Output the [X, Y] coordinate of the center of the cell containing the given text.  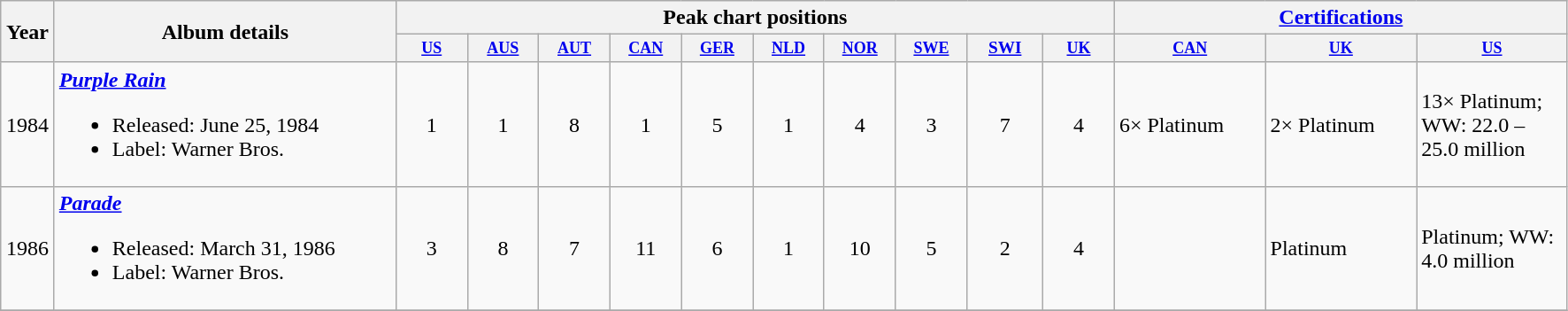
2 [1005, 249]
11 [646, 249]
Certifications [1341, 18]
2× Platinum [1341, 124]
Album details [225, 32]
ParadeReleased: March 31, 1986Label: Warner Bros. [225, 249]
Peak chart positions [755, 18]
GER [717, 49]
10 [860, 249]
1984 [28, 124]
Platinum; WW: 4.0 million [1492, 249]
AUT [575, 49]
NLD [789, 49]
SWI [1005, 49]
SWE [931, 49]
Year [28, 32]
Platinum [1341, 249]
6 [717, 249]
NOR [860, 49]
AUS [503, 49]
13× Platinum; WW: 22.0 – 25.0 million [1492, 124]
1986 [28, 249]
Purple RainReleased: June 25, 1984Label: Warner Bros. [225, 124]
6× Platinum [1189, 124]
